Scan for the cell matching the given text and deliver its (x, y) coordinate at center. 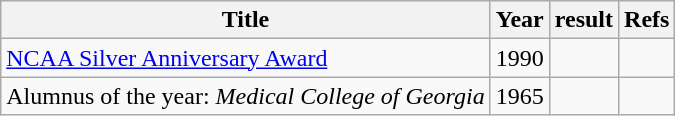
result (584, 20)
Year (520, 20)
Title (246, 20)
NCAA Silver Anniversary Award (246, 58)
1990 (520, 58)
1965 (520, 96)
Alumnus of the year: Medical College of Georgia (246, 96)
Refs (647, 20)
